Return [x, y] of the center of cell containing provided text 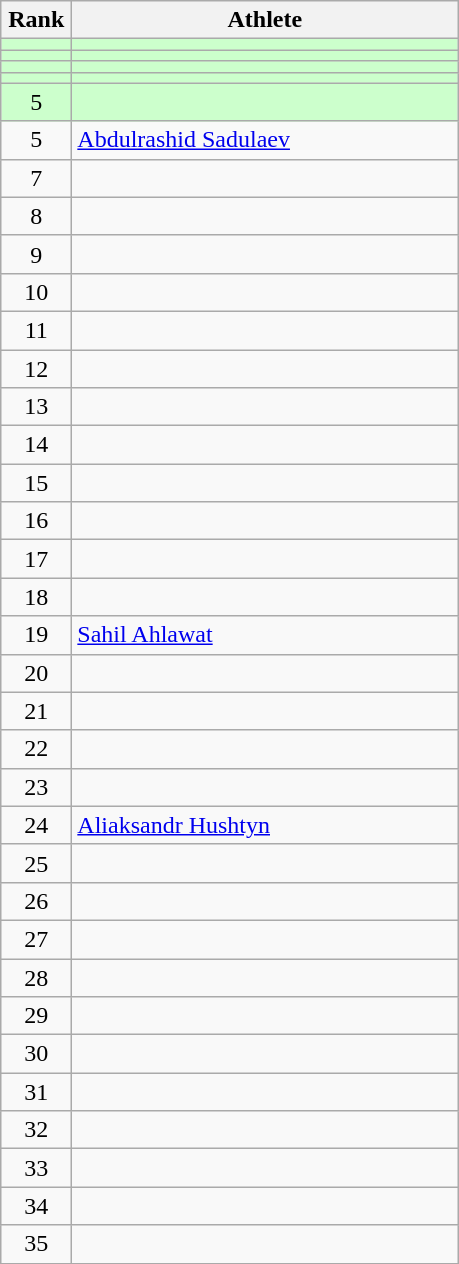
33 [36, 1168]
25 [36, 863]
26 [36, 901]
27 [36, 939]
Sahil Ahlawat [265, 635]
13 [36, 407]
14 [36, 445]
Athlete [265, 20]
21 [36, 711]
Aliaksandr Hushtyn [265, 825]
Abdulrashid Sadulaev [265, 140]
19 [36, 635]
15 [36, 483]
8 [36, 216]
18 [36, 597]
16 [36, 521]
17 [36, 559]
12 [36, 369]
23 [36, 787]
Rank [36, 20]
24 [36, 825]
35 [36, 1244]
10 [36, 292]
29 [36, 1016]
34 [36, 1206]
28 [36, 977]
9 [36, 254]
31 [36, 1092]
32 [36, 1130]
11 [36, 330]
20 [36, 673]
7 [36, 178]
30 [36, 1054]
22 [36, 749]
